Determine the [x, y] coordinate at the center of the cell enclosing the given text.  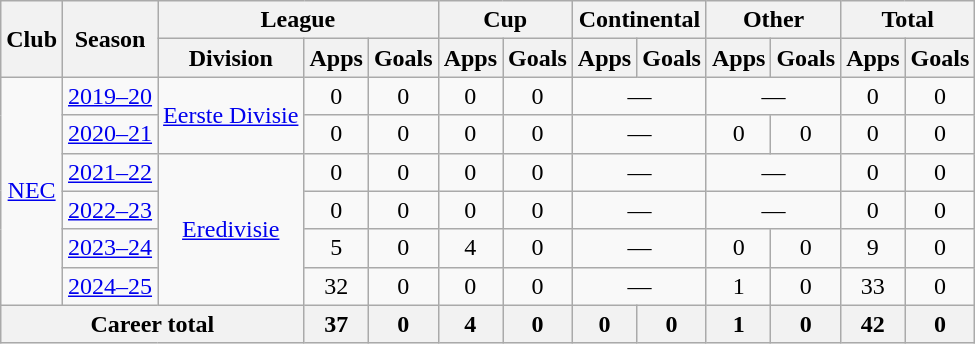
42 [873, 324]
Other [773, 20]
37 [336, 324]
Eerste Divisie [231, 115]
Career total [152, 324]
9 [873, 248]
2022–23 [110, 210]
Club [32, 39]
2023–24 [110, 248]
32 [336, 286]
2020–21 [110, 134]
League [298, 20]
33 [873, 286]
Season [110, 39]
5 [336, 248]
Continental [639, 20]
2024–25 [110, 286]
2021–22 [110, 172]
Eredivisie [231, 229]
Total [908, 20]
Division [231, 58]
Cup [505, 20]
2019–20 [110, 96]
NEC [32, 191]
